Return the (X, Y) coordinate for the center point of the cell that contains the specified text.  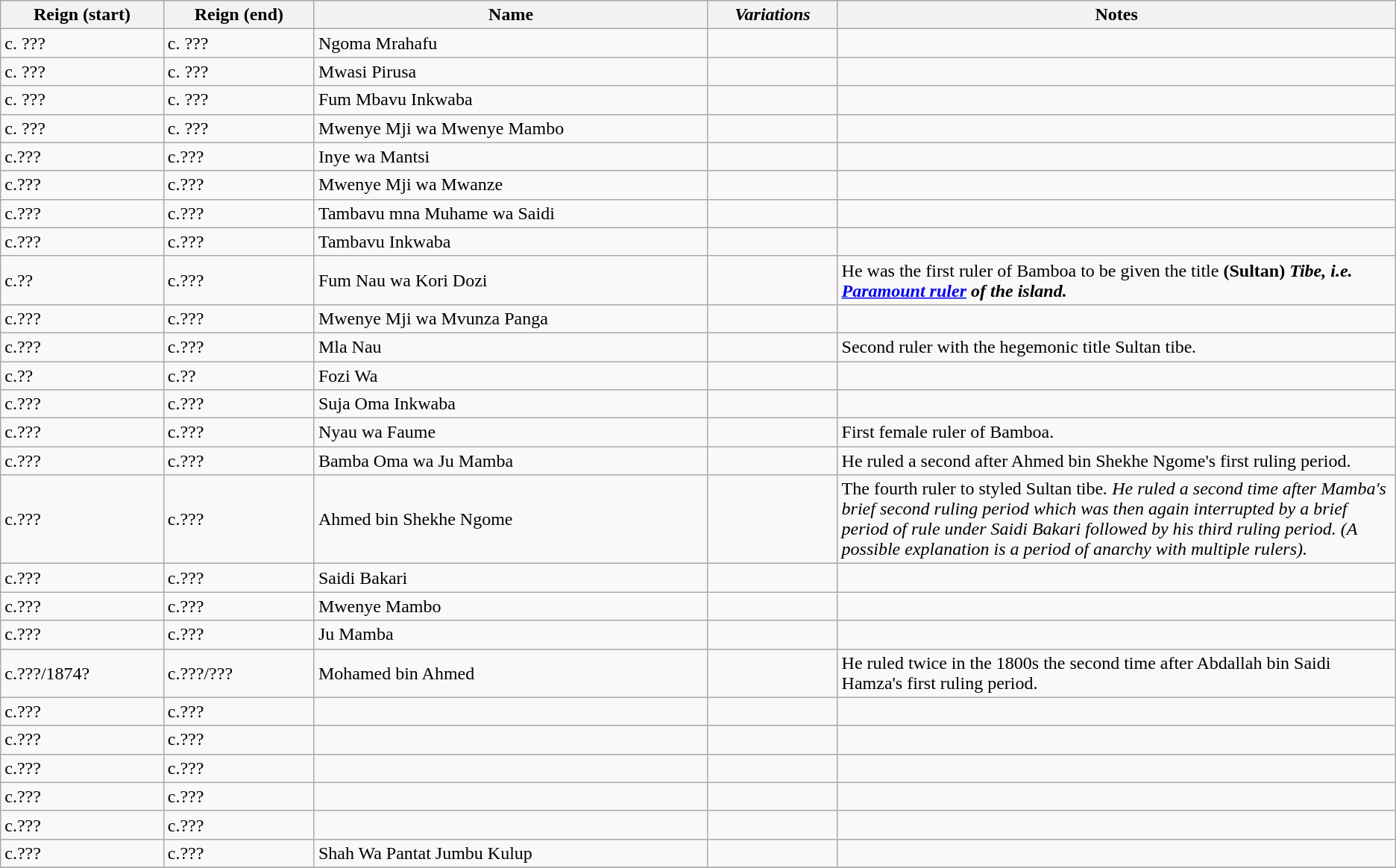
Fum Mbavu Inkwaba (510, 100)
Bamba Oma wa Ju Mamba (510, 461)
He ruled twice in the 1800s the second time after Abdallah bin Saidi Hamza's first ruling period. (1116, 673)
He ruled a second after Ahmed bin Shekhe Ngome's first ruling period. (1116, 461)
Tambavu mna Muhame wa Saidi (510, 213)
Saidi Bakari (510, 578)
Second ruler with the hegemonic title Sultan tibe. (1116, 347)
He was the first ruler of Bamboa to be given the title (Sultan) Tibe, i.e. Paramount ruler of the island. (1116, 280)
Mwenye Mji wa Mwenye Mambo (510, 128)
Mla Nau (510, 347)
Name (510, 15)
Ahmed bin Shekhe Ngome (510, 519)
First female ruler of Bamboa. (1116, 433)
Mwasi Pirusa (510, 72)
Notes (1116, 15)
Suja Oma Inkwaba (510, 404)
Mwenye Mji wa Mwanze (510, 185)
Tambavu Inkwaba (510, 242)
Ju Mamba (510, 635)
Fum Nau wa Kori Dozi (510, 280)
c.???/??? (239, 673)
Reign (start) (82, 15)
Mwenye Mji wa Mvunza Panga (510, 318)
Inye wa Mantsi (510, 157)
c.???/1874? (82, 673)
Mohamed bin Ahmed (510, 673)
Reign (end) (239, 15)
Variations (773, 15)
Ngoma Mrahafu (510, 43)
Mwenye Mambo (510, 606)
Fozi Wa (510, 375)
Nyau wa Faume (510, 433)
Shah Wa Pantat Jumbu Kulup (510, 853)
